Return the (X, Y) coordinate for the center point of the cell that contains the specified text.  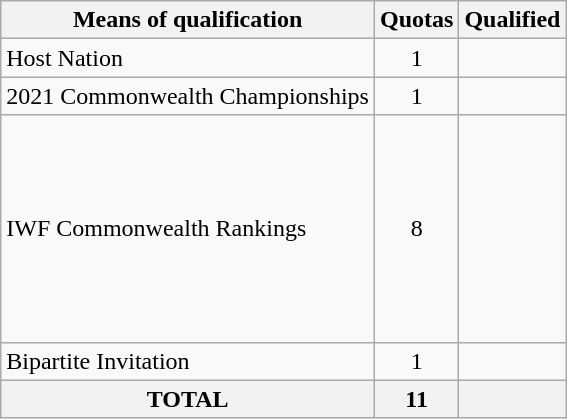
Means of qualification (188, 20)
Host Nation (188, 58)
Qualified (512, 20)
11 (416, 399)
2021 Commonwealth Championships (188, 96)
TOTAL (188, 399)
Bipartite Invitation (188, 361)
8 (416, 228)
IWF Commonwealth Rankings (188, 228)
Quotas (416, 20)
